Pinpoint the cell where the given text exists, returning its [x, y] midpoint coordinate. 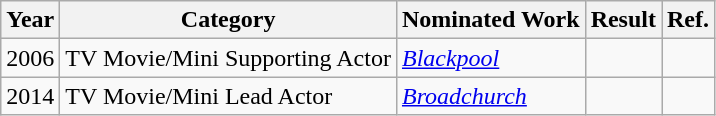
TV Movie/Mini Lead Actor [228, 96]
2006 [30, 58]
Broadchurch [490, 96]
Category [228, 20]
2014 [30, 96]
Nominated Work [490, 20]
Ref. [688, 20]
TV Movie/Mini Supporting Actor [228, 58]
Result [623, 20]
Year [30, 20]
Blackpool [490, 58]
